Capture the cell that displays the provided text and extract its (X, Y) central coordinate. 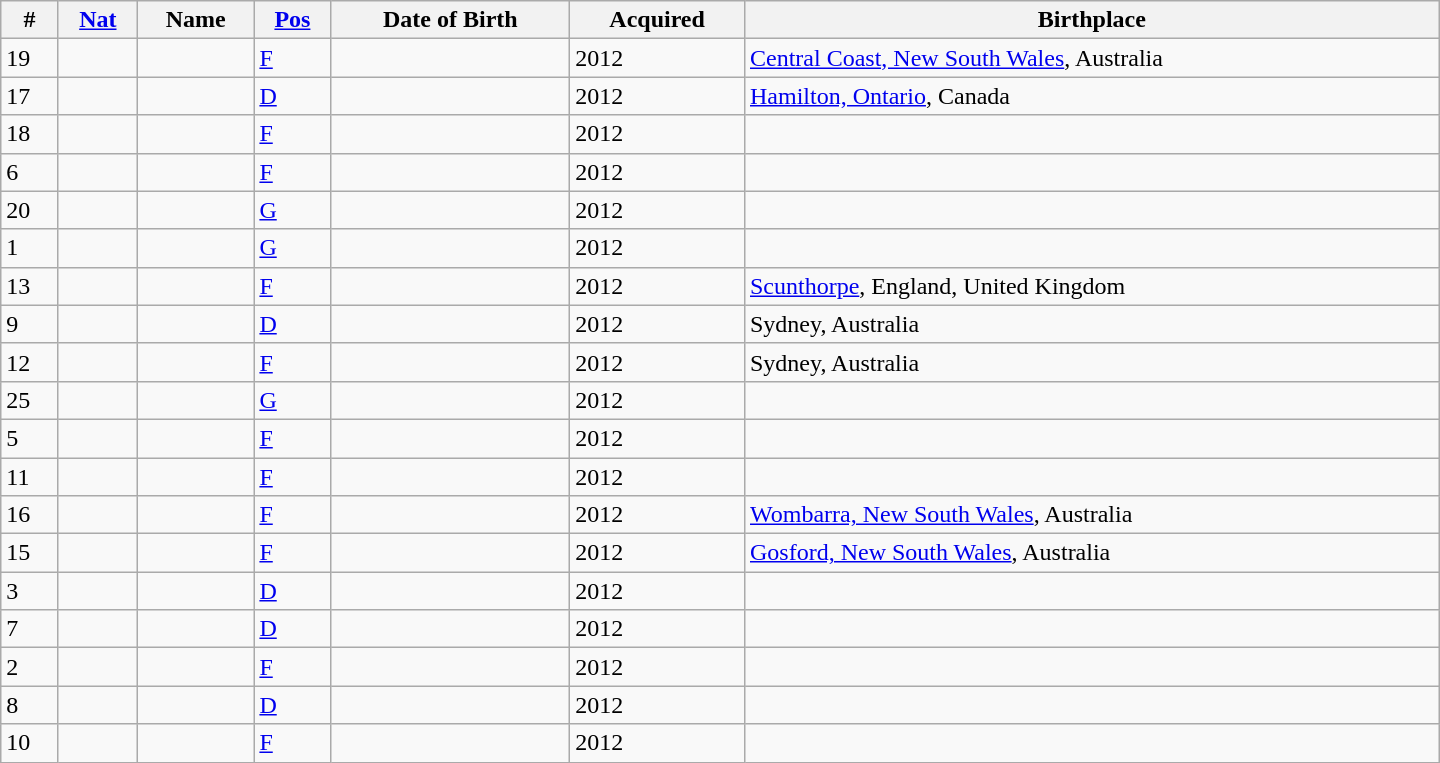
7 (30, 629)
11 (30, 477)
Gosford, New South Wales, Australia (1092, 553)
6 (30, 172)
Central Coast, New South Wales, Australia (1092, 58)
Wombarra, New South Wales, Australia (1092, 515)
16 (30, 515)
20 (30, 210)
Hamilton, Ontario, Canada (1092, 96)
1 (30, 248)
Name (195, 20)
2 (30, 667)
Birthplace (1092, 20)
25 (30, 400)
9 (30, 324)
5 (30, 438)
12 (30, 362)
10 (30, 743)
Pos (292, 20)
18 (30, 134)
8 (30, 705)
Nat (98, 20)
13 (30, 286)
# (30, 20)
Date of Birth (450, 20)
17 (30, 96)
Scunthorpe, England, United Kingdom (1092, 286)
15 (30, 553)
19 (30, 58)
Acquired (658, 20)
3 (30, 591)
